Capture the cell that displays the provided text and extract its (x, y) central coordinate. 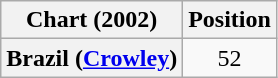
Brazil (Crowley) (92, 58)
Position (230, 20)
52 (230, 58)
Chart (2002) (92, 20)
